Extract the (x, y) coordinate from the center of the cell holding the provided text.  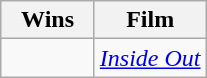
Film (150, 20)
Inside Out (150, 58)
Wins (48, 20)
